Find where the given text appears and provide that cell's center as [X, Y] coordinate. 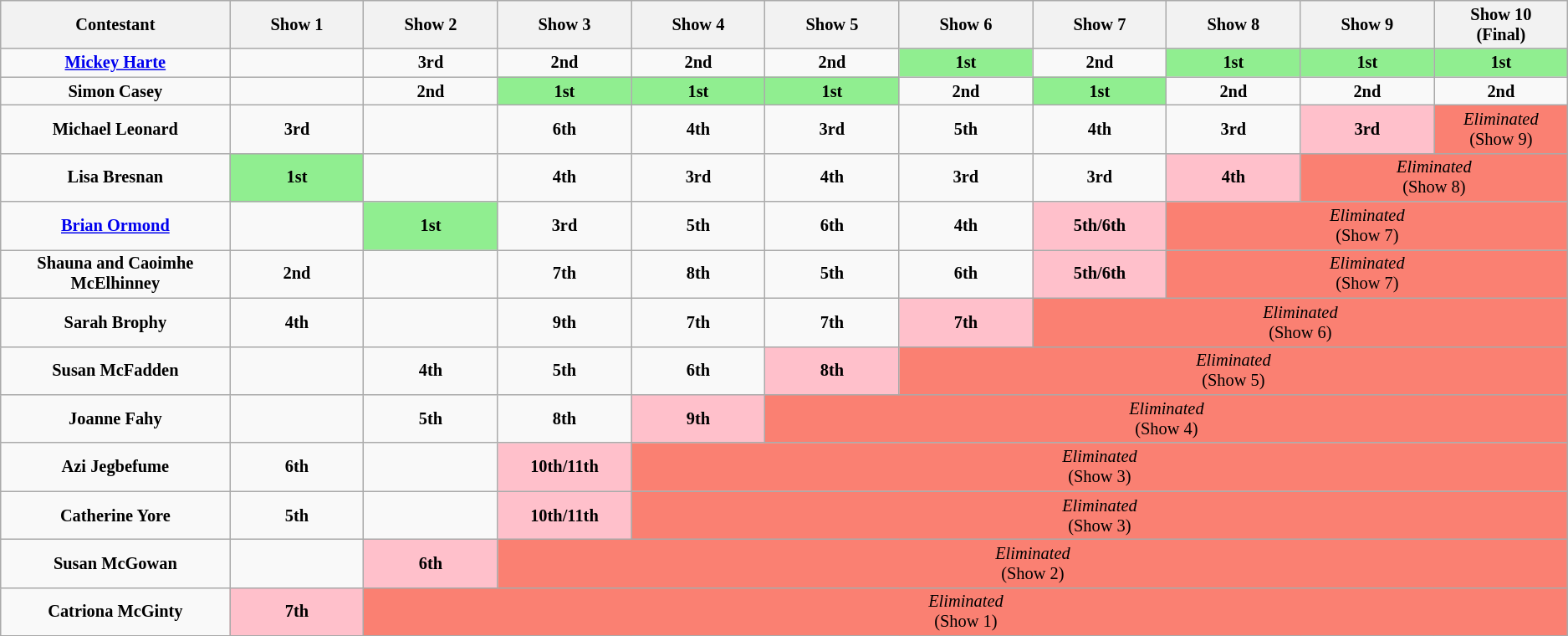
Show 10(Final) [1501, 24]
Show 8 [1233, 24]
Show 5 [832, 24]
Eliminated(Show 8) [1434, 177]
Eliminated(Show 4) [1167, 418]
Catherine Yore [115, 515]
Azi Jegbefume [115, 467]
Eliminated(Show 2) [1033, 563]
Show 6 [966, 24]
Sarah Brophy [115, 322]
Joanne Fahy [115, 418]
Eliminated(Show 9) [1501, 129]
Show 3 [564, 24]
Eliminated(Show 6) [1300, 322]
Show 1 [297, 24]
Show 2 [431, 24]
Show 9 [1367, 24]
Michael Leonard [115, 129]
Catriona McGinty [115, 612]
Show 7 [1100, 24]
Shauna and Caoimhe McElhinney [115, 274]
Brian Ormond [115, 226]
Eliminated(Show 5) [1233, 371]
Susan McGowan [115, 563]
Show 4 [698, 24]
Eliminated(Show 1) [966, 612]
Contestant [115, 24]
Mickey Harte [115, 63]
Simon Casey [115, 91]
Susan McFadden [115, 371]
Lisa Bresnan [115, 177]
